Locate the cell with the specified text and output its (X, Y) center coordinate. 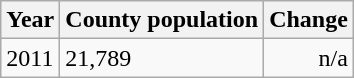
Change (309, 20)
n/a (309, 58)
21,789 (162, 58)
2011 (30, 58)
County population (162, 20)
Year (30, 20)
